For the text-containing cell, return its midpoint in [x, y] coordinate format. 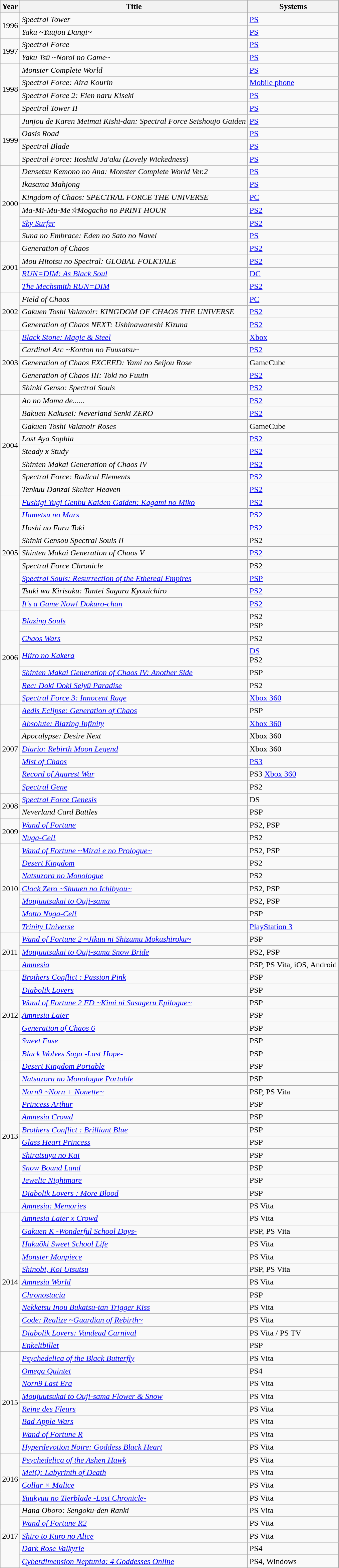
Wand of Fortune 2 ~Jikuu ni Shizumu Mokushiroku~ [134, 939]
Shinten Makai Generation of Chaos IV [134, 464]
Amnesia Crowd [134, 1117]
Generation of Chaos 6 [134, 1028]
Bad Apple Wars [134, 1422]
Mou Hitotsu no Spectral: GLOBAL FOLKTALE [134, 261]
PSP, PS Vita, iOS, Android [293, 965]
2013 [10, 1136]
Norn9 ~Norn + Nonette~ [134, 1092]
It's a Game Now! Dokuro-chan [134, 604]
Psychedelica of the Black Butterfly [134, 1358]
2016 [10, 1479]
Natsuzora no Monologue [134, 876]
Sweet Fuse [134, 1041]
1996 [10, 26]
2000 [10, 204]
Spectral Force: Itoshiki Ja'aku (Lovely Wickedness) [134, 159]
Spectral Gene [134, 787]
Mist of Chaos [134, 761]
Ikasama Mahjong [134, 184]
2009 [10, 831]
2017 [10, 1536]
Black Wolves Saga -Last Hope- [134, 1053]
Yaku ~Yuujou Dangi~ [134, 32]
2012 [10, 1015]
1997 [10, 51]
PlayStation 3 [293, 927]
Natsuzora no Monologue Portable [134, 1079]
Jewelic Nightmare [134, 1180]
Generation of Chaos EXCEED: Yami no Seijou Rose [134, 363]
Cardinal Arc ~Konton no Fuusatsu~ [134, 350]
Absolute: Blazing Infinity [134, 723]
Rec: Doki Doki Seiyū Paradise [134, 685]
Wand of Fortune 2 FD ~Kimi ni Sasageru Epilogue~ [134, 1003]
Brothers Conflict : Brilliant Blue [134, 1130]
Amnesia Later [134, 1015]
Hana Oboro: Sengoku-den Ranki [134, 1511]
Generation of Chaos NEXT: Ushinawareshi Kizuna [134, 325]
Moujuutsukai to Ouji-sama Flower & Snow [134, 1396]
Code: Realize ~Guardian of Rebirth~ [134, 1320]
Gakuen Toshi Valanoir Roses [134, 426]
Aedis Eclipse: Generation of Chaos [134, 711]
Collar × Malice [134, 1485]
Bakuen Kakusei: Neverland Senki ZERO [134, 413]
Monster Complete World [134, 70]
Junjou de Karen Meimai Kishi-dan: Spectral Force Seishoujo Gaiden [134, 121]
Hakuōki Sweet School Life [134, 1244]
Steady x Study [134, 451]
Spectral Tower II [134, 108]
2001 [10, 267]
DS [293, 800]
2003 [10, 363]
2005 [10, 553]
Amnesia Later x Crowd [134, 1218]
DC [293, 274]
2011 [10, 952]
Kingdom of Chaos: SPECTRAL FORCE THE UNIVERSE [134, 197]
Chaos Wars [134, 638]
2006 [10, 657]
Amnesia [134, 965]
2010 [10, 888]
Lost Aya Sophia [134, 439]
Spectral Force: Radical Elements [134, 477]
Shinten Makai Generation of Chaos V [134, 553]
Wand of Fortune R [134, 1434]
Clock Zero ~Shuuen no Ichibyou~ [134, 888]
Monster Monpiece [134, 1256]
Moujuutsukai to Ouji-sama Snow Bride [134, 952]
RUN=DIM: As Black Soul [134, 274]
Sky Surfer [134, 223]
Fushigi Yugi Genbu Kaiden Gaiden: Kagami no Miko [134, 502]
Gakuen K -Wonderful School Days- [134, 1231]
Spectral Tower [134, 19]
Hyperdevotion Noire: Goddess Black Heart [134, 1447]
Psychedelica of the Ashen Hawk [134, 1460]
Oasis Road [134, 133]
Year [10, 7]
DSPS2 [293, 655]
Glass Heart Princess [134, 1142]
Moujuutsukai to Ouji-sama [134, 901]
PS Vita / PS TV [293, 1333]
Brothers Conflict : Passion Pink [134, 977]
Ao no Mama de...... [134, 401]
Reine des Fleurs [134, 1409]
2007 [10, 749]
Field of Chaos [134, 299]
Suna no Embrace: Eden no Sato no Navel [134, 235]
Record of Agarest War [134, 774]
Motto Nuga-Cel! [134, 914]
Amnesia World [134, 1282]
Desert Kingdom [134, 863]
Spectral Force 3: Innocent Rage [134, 698]
Generation of Chaos [134, 248]
Hiiro no Kakera [134, 655]
Hoshi no Furu Toki [134, 528]
PS3 Xbox 360 [293, 774]
Ma-Mi-Mu-Me☆Mogacho no PRINT HOUR [134, 210]
Spectral Blade [134, 146]
Mobile phone [293, 83]
Tenkuu Danzai Skelter Heaven [134, 490]
Trinity Universe [134, 927]
Diabolik Lovers [134, 990]
2014 [10, 1282]
Hametsu no Mars [134, 515]
Princess Arthur [134, 1104]
2008 [10, 806]
2015 [10, 1403]
Spectral Souls: Resurrection of the Ethereal Empires [134, 578]
Spectral Force: Aira Kourin [134, 83]
2004 [10, 445]
Spectral Force 2: Eien naru Kiseki [134, 95]
The Mechsmith RUN=DIM [134, 287]
Wand of Fortune [134, 825]
Chronostacia [134, 1294]
Densetsu Kemono no Ana: Monster Complete World Ver.2 [134, 172]
Desert Kingdom Portable [134, 1066]
Apocalypse: Desire Next [134, 736]
2002 [10, 312]
PS3 [293, 761]
Black Stone: Magic & Steel [134, 337]
Nuga-Cel! [134, 838]
Amnesia: Memories [134, 1206]
Wand of Fortune ~Mirai e no Prologue~ [134, 850]
Spectral Force Chronicle [134, 566]
Shinten Makai Generation of Chaos IV: Another Side [134, 672]
Shiro to Kuro no Alice [134, 1536]
1999 [10, 140]
Title [134, 7]
Dark Rose Valkyrie [134, 1549]
Wand of Fortune R2 [134, 1523]
Omega Quintet [134, 1371]
Enkeltbillet [134, 1346]
Generation of Chaos III: Toki no Fuuin [134, 375]
Yuukyuu no Tierblade -Lost Chronicle- [134, 1498]
Neverland Card Battles [134, 812]
Xbox [293, 337]
Yaku Tsū ~Noroi no Game~ [134, 57]
Shinki Genso: Spectral Souls [134, 388]
Nekketsu Inou Bukatsu-tan Trigger Kiss [134, 1308]
Spectral Force [134, 45]
PS2PSP [293, 621]
Spectral Force Genesis [134, 800]
Shiratsuyu no Kai [134, 1155]
Tsuki wa Kirisaku: Tantei Sagara Kyouichiro [134, 591]
Cyberdimension Neptunia: 4 Goddesses Online [134, 1561]
Systems [293, 7]
MeiQ: Labyrinth of Death [134, 1472]
Shinki Gensou Spectral Souls II [134, 540]
Snow Bound Land [134, 1168]
1998 [10, 89]
Diario: Rebirth Moon Legend [134, 749]
PS4, Windows [293, 1561]
Diabolik Lovers: Vandead Carnival [134, 1333]
Diabolik Lovers : More Blood [134, 1193]
Shinobi, Koi Utsutsu [134, 1269]
Norn9 Last Era [134, 1384]
Gakuen Toshi Valanoir: KINGDOM OF CHAOS THE UNIVERSE [134, 312]
Blazing Souls [134, 621]
